From the cell containing the given text, extract its center point as (X, Y) coordinate. 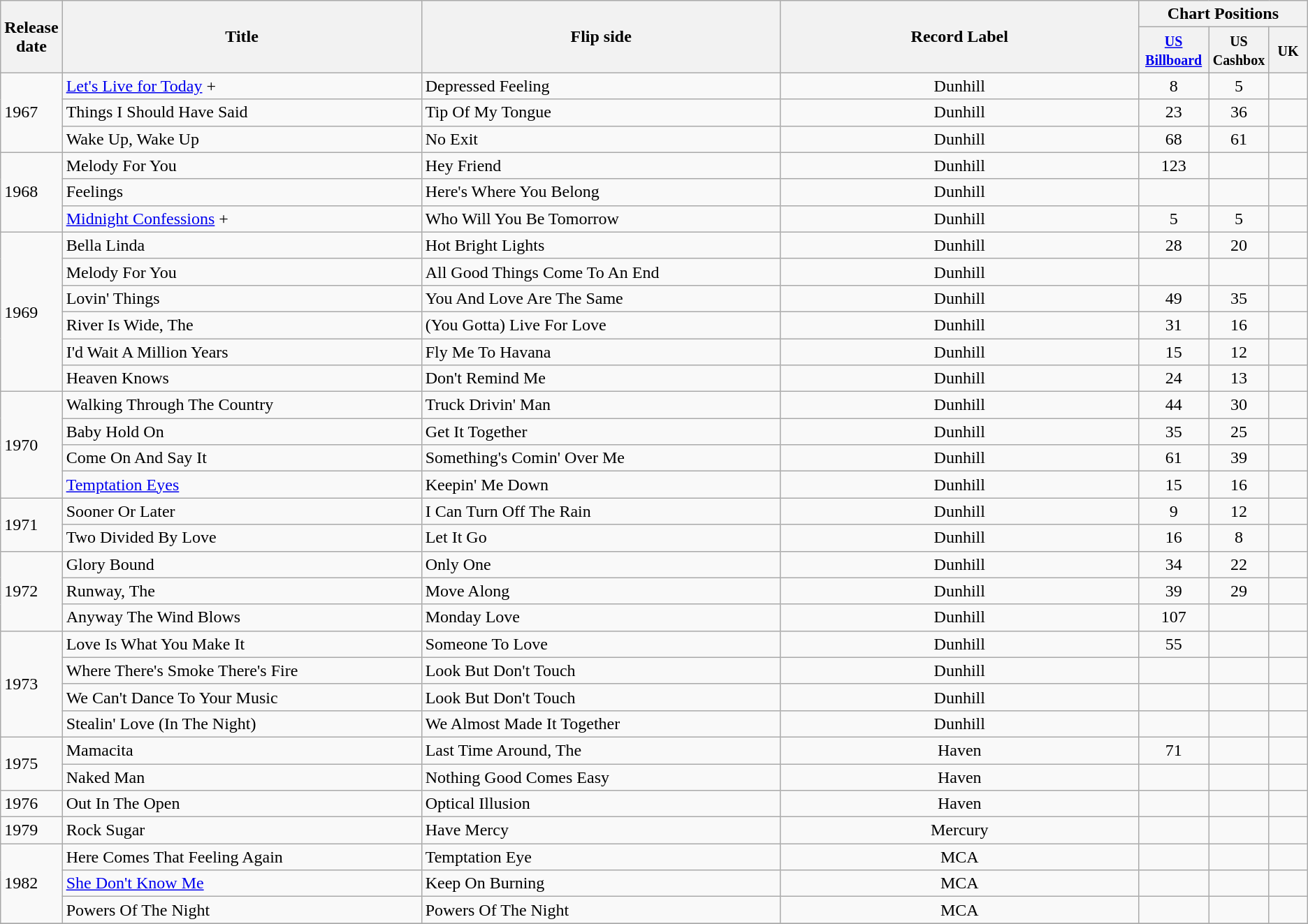
Wake Up, Wake Up (242, 139)
Two Divided By Love (242, 538)
(You Gotta) Live For Love (601, 325)
Release date (31, 36)
22 (1239, 564)
River Is Wide, The (242, 325)
US Billboard (1174, 50)
Here Comes That Feeling Again (242, 857)
25 (1239, 432)
Let It Go (601, 538)
44 (1174, 405)
Don't Remind Me (601, 379)
We Can't Dance To Your Music (242, 697)
We Almost Made It Together (601, 724)
24 (1174, 379)
Stealin' Love (In The Night) (242, 724)
31 (1174, 325)
1975 (31, 763)
I'd Wait A Million Years (242, 351)
Someone To Love (601, 644)
1968 (31, 192)
Only One (601, 564)
1967 (31, 112)
Hot Bright Lights (601, 245)
1972 (31, 591)
Move Along (601, 591)
Runway, The (242, 591)
9 (1174, 511)
Hey Friend (601, 166)
13 (1239, 379)
Here's Where You Belong (601, 192)
Love Is What You Make It (242, 644)
Let's Live for Today + (242, 86)
Naked Man (242, 777)
Rock Sugar (242, 830)
Things I Should Have Said (242, 112)
Glory Bound (242, 564)
Tip Of My Tongue (601, 112)
Midnight Confessions + (242, 219)
Heaven Knows (242, 379)
1982 (31, 883)
1979 (31, 830)
1971 (31, 525)
Temptation Eye (601, 857)
Baby Hold On (242, 432)
Flip side (601, 36)
49 (1174, 298)
71 (1174, 750)
68 (1174, 139)
1970 (31, 445)
29 (1239, 591)
Get It Together (601, 432)
1973 (31, 684)
Last Time Around, The (601, 750)
30 (1239, 405)
No Exit (601, 139)
1969 (31, 311)
Mamacita (242, 750)
107 (1174, 617)
34 (1174, 564)
US Cashbox (1239, 50)
Depressed Feeling (601, 86)
Chart Positions (1223, 14)
Title (242, 36)
Out In The Open (242, 804)
Have Mercy (601, 830)
Truck Drivin' Man (601, 405)
Bella Linda (242, 245)
Mercury (959, 830)
Lovin' Things (242, 298)
1976 (31, 804)
Temptation Eyes (242, 485)
Something's Comin' Over Me (601, 458)
Feelings (242, 192)
Come On And Say It (242, 458)
Monday Love (601, 617)
Where There's Smoke There's Fire (242, 670)
You And Love Are The Same (601, 298)
All Good Things Come To An End (601, 272)
Optical Illusion (601, 804)
23 (1174, 112)
Record Label (959, 36)
28 (1174, 245)
Fly Me To Havana (601, 351)
Nothing Good Comes Easy (601, 777)
UK (1288, 50)
Keep On Burning (601, 883)
Who Will You Be Tomorrow (601, 219)
123 (1174, 166)
Walking Through The Country (242, 405)
Sooner Or Later (242, 511)
I Can Turn Off The Rain (601, 511)
55 (1174, 644)
20 (1239, 245)
36 (1239, 112)
Keepin' Me Down (601, 485)
Anyway The Wind Blows (242, 617)
She Don't Know Me (242, 883)
